Scan for the cell matching the given text and deliver its (x, y) coordinate at center. 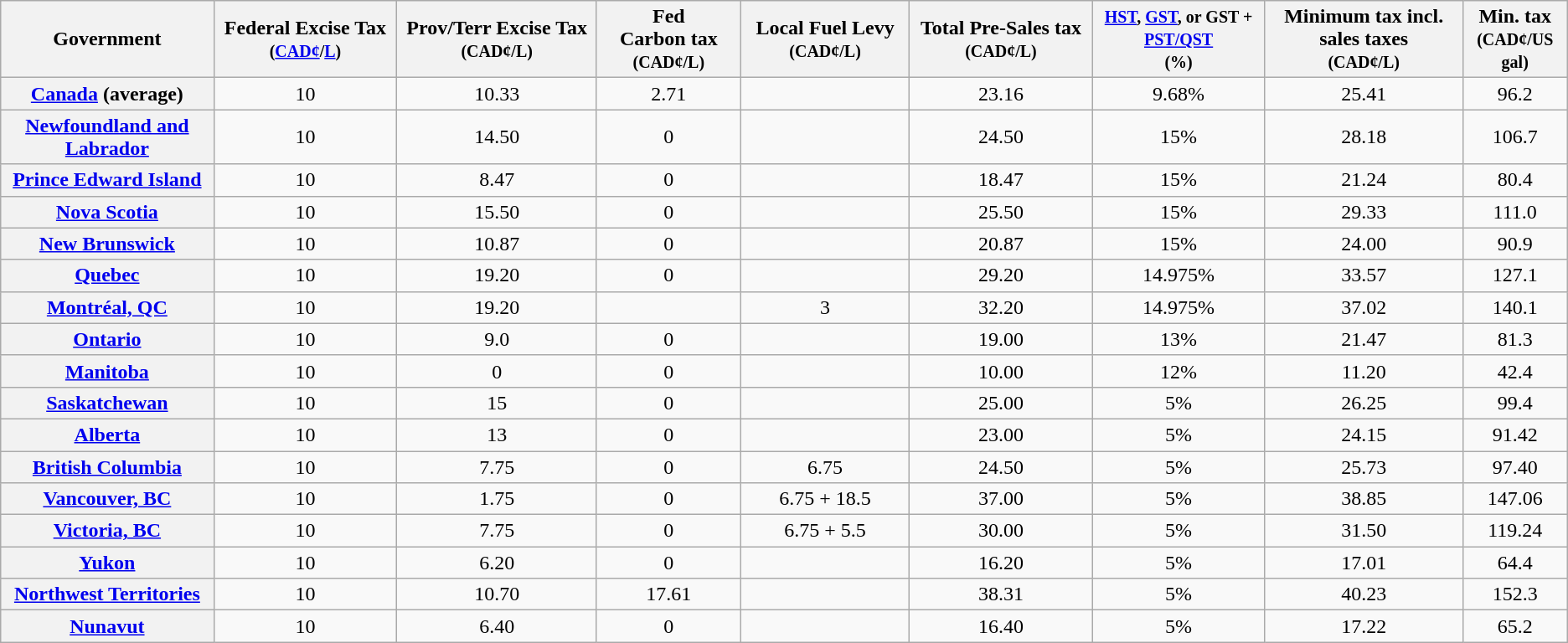
25.50 (1001, 212)
Montréal, QC (107, 307)
28.18 (1364, 137)
23.00 (1001, 435)
23.16 (1001, 94)
1.75 (497, 499)
24.15 (1364, 435)
Yukon (107, 563)
21.47 (1364, 339)
15.50 (497, 212)
Northwest Territories (107, 594)
Quebec (107, 275)
Newfoundland and Labrador (107, 137)
65.2 (1514, 626)
111.0 (1514, 212)
10.70 (497, 594)
6.40 (497, 626)
147.06 (1514, 499)
FedCarbon tax (CAD¢/L) (668, 39)
24.00 (1364, 244)
32.20 (1001, 307)
Total Pre-Sales tax (CAD¢/L) (1001, 39)
127.1 (1514, 275)
6.20 (497, 563)
30.00 (1001, 531)
18.47 (1001, 180)
80.4 (1514, 180)
14.50 (497, 137)
Minimum tax incl. sales taxes(CAD¢/L) (1364, 39)
17.22 (1364, 626)
Nunavut (107, 626)
106.7 (1514, 137)
Canada (average) (107, 94)
15 (497, 403)
152.3 (1514, 594)
38.85 (1364, 499)
19.00 (1001, 339)
119.24 (1514, 531)
17.61 (668, 594)
New Brunswick (107, 244)
29.33 (1364, 212)
Prince Edward Island (107, 180)
Vancouver, BC (107, 499)
91.42 (1514, 435)
13% (1179, 339)
Min. tax(CAD¢/US gal) (1514, 39)
16.40 (1001, 626)
81.3 (1514, 339)
140.1 (1514, 307)
37.00 (1001, 499)
17.01 (1364, 563)
10.00 (1001, 371)
33.57 (1364, 275)
HST, GST, or GST + PST/QST(%) (1179, 39)
99.4 (1514, 403)
21.24 (1364, 180)
25.73 (1364, 466)
9.68% (1179, 94)
British Columbia (107, 466)
11.20 (1364, 371)
3 (825, 307)
Alberta (107, 435)
12% (1179, 371)
64.4 (1514, 563)
25.41 (1364, 94)
Nova Scotia (107, 212)
90.9 (1514, 244)
2.71 (668, 94)
26.25 (1364, 403)
96.2 (1514, 94)
Victoria, BC (107, 531)
Saskatchewan (107, 403)
25.00 (1001, 403)
Local Fuel Levy (CAD¢/L) (825, 39)
97.40 (1514, 466)
20.87 (1001, 244)
6.75 + 5.5 (825, 531)
38.31 (1001, 594)
16.20 (1001, 563)
Manitoba (107, 371)
40.23 (1364, 594)
13 (497, 435)
Ontario (107, 339)
42.4 (1514, 371)
37.02 (1364, 307)
6.75 + 18.5 (825, 499)
9.0 (497, 339)
Prov/Terr Excise Tax (CAD¢/L) (497, 39)
Federal Excise Tax (CAD¢/L) (305, 39)
31.50 (1364, 531)
8.47 (497, 180)
10.87 (497, 244)
6.75 (825, 466)
29.20 (1001, 275)
10.33 (497, 94)
Government (107, 39)
